Identify which cell holds the provided text, then report its [x, y] central coordinate. 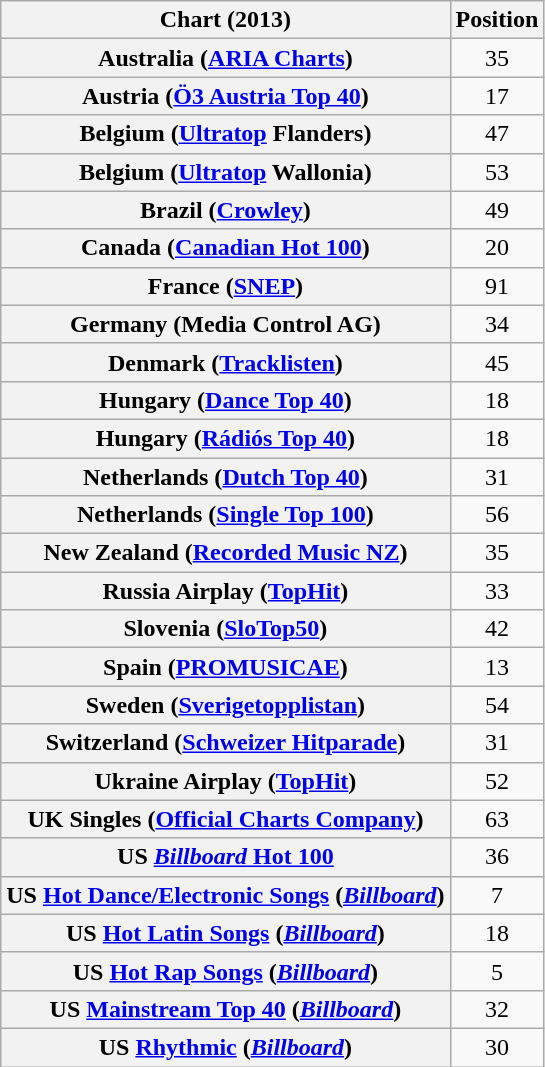
Austria (Ö3 Austria Top 40) [226, 96]
New Zealand (Recorded Music NZ) [226, 553]
47 [497, 134]
20 [497, 248]
Slovenia (SloTop50) [226, 629]
63 [497, 819]
33 [497, 591]
Spain (PROMUSICAE) [226, 667]
Australia (ARIA Charts) [226, 58]
France (SNEP) [226, 286]
Germany (Media Control AG) [226, 324]
Belgium (Ultratop Flanders) [226, 134]
Belgium (Ultratop Wallonia) [226, 172]
US Mainstream Top 40 (Billboard) [226, 1009]
54 [497, 705]
5 [497, 971]
36 [497, 857]
7 [497, 895]
30 [497, 1047]
Hungary (Dance Top 40) [226, 400]
Canada (Canadian Hot 100) [226, 248]
Netherlands (Dutch Top 40) [226, 477]
13 [497, 667]
US Hot Rap Songs (Billboard) [226, 971]
Ukraine Airplay (TopHit) [226, 781]
Brazil (Crowley) [226, 210]
Netherlands (Single Top 100) [226, 515]
Hungary (Rádiós Top 40) [226, 438]
53 [497, 172]
91 [497, 286]
34 [497, 324]
45 [497, 362]
Switzerland (Schweizer Hitparade) [226, 743]
UK Singles (Official Charts Company) [226, 819]
56 [497, 515]
Sweden (Sverigetopplistan) [226, 705]
Russia Airplay (TopHit) [226, 591]
US Billboard Hot 100 [226, 857]
US Hot Dance/Electronic Songs (Billboard) [226, 895]
32 [497, 1009]
52 [497, 781]
Chart (2013) [226, 20]
US Rhythmic (Billboard) [226, 1047]
17 [497, 96]
US Hot Latin Songs (Billboard) [226, 933]
Denmark (Tracklisten) [226, 362]
Position [497, 20]
49 [497, 210]
42 [497, 629]
